Return the (x, y) coordinate for the center point of the cell that contains the specified text.  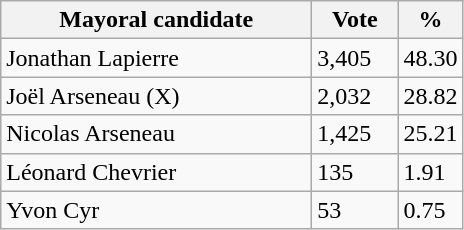
Joël Arseneau (X) (156, 96)
3,405 (355, 58)
25.21 (430, 134)
48.30 (430, 58)
135 (355, 172)
0.75 (430, 210)
28.82 (430, 96)
2,032 (355, 96)
1.91 (430, 172)
% (430, 20)
Jonathan Lapierre (156, 58)
Léonard Chevrier (156, 172)
Mayoral candidate (156, 20)
53 (355, 210)
Yvon Cyr (156, 210)
Nicolas Arseneau (156, 134)
1,425 (355, 134)
Vote (355, 20)
